Return the (X, Y) coordinate for the center point of the cell that contains the specified text.  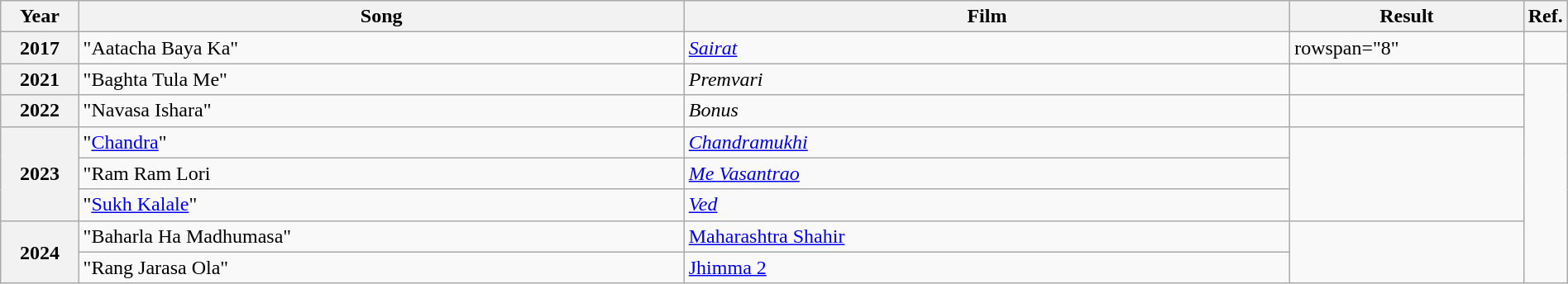
"Ram Ram Lori (381, 173)
2022 (40, 111)
Ved (987, 205)
"Navasa Ishara" (381, 111)
Year (40, 17)
"Aatacha Baya Ka" (381, 48)
2023 (40, 173)
Bonus (987, 111)
Chandramukhi (987, 142)
"Rang Jarasa Ola" (381, 267)
"Baghta Tula Me" (381, 79)
2017 (40, 48)
"Chandra" (381, 142)
2024 (40, 252)
rowspan="8" (1408, 48)
Maharashtra Shahir (987, 236)
Ref. (1545, 17)
2021 (40, 79)
Result (1408, 17)
"Sukh Kalale" (381, 205)
Song (381, 17)
Premvari (987, 79)
"Baharla Ha Madhumasa" (381, 236)
Film (987, 17)
Me Vasantrao (987, 173)
Sairat (987, 48)
Jhimma 2 (987, 267)
